Find where the given text appears and provide that cell's center as (X, Y) coordinate. 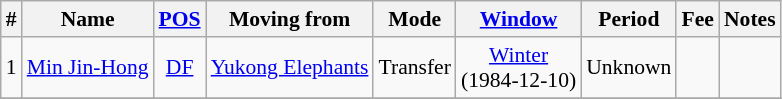
DF (180, 68)
Window (518, 19)
Winter(1984-12-10) (518, 68)
# (12, 19)
Min Jin-Hong (88, 68)
Transfer (414, 68)
Fee (697, 19)
Notes (750, 19)
Yukong Elephants (290, 68)
Moving from (290, 19)
Period (628, 19)
POS (180, 19)
Mode (414, 19)
1 (12, 68)
Name (88, 19)
Unknown (628, 68)
